Provide the [X, Y] coordinate of the cell's center where the given text is located.  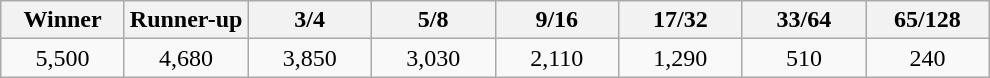
Winner [63, 20]
5/8 [433, 20]
3,850 [310, 58]
3,030 [433, 58]
Runner-up [186, 20]
33/64 [804, 20]
510 [804, 58]
1,290 [681, 58]
17/32 [681, 20]
240 [928, 58]
9/16 [557, 20]
2,110 [557, 58]
3/4 [310, 20]
4,680 [186, 58]
65/128 [928, 20]
5,500 [63, 58]
